Extract the (X, Y) coordinate from the center of the cell holding the provided text.  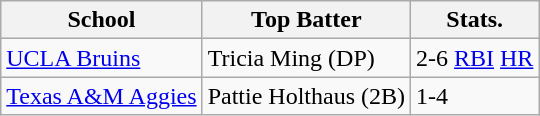
Pattie Holthaus (2B) (306, 96)
Stats. (475, 20)
School (102, 20)
Top Batter (306, 20)
Tricia Ming (DP) (306, 58)
UCLA Bruins (102, 58)
Texas A&M Aggies (102, 96)
2-6 RBI HR (475, 58)
1-4 (475, 96)
